Provide the (X, Y) coordinate of the cell's center where the given text is located.  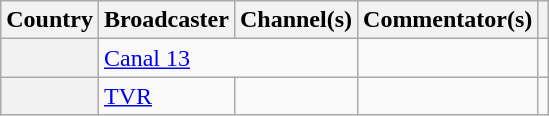
Canal 13 (228, 58)
Country (50, 20)
Broadcaster (166, 20)
TVR (166, 96)
Commentator(s) (448, 20)
Channel(s) (296, 20)
